Pinpoint the cell where the given text exists, returning its [x, y] midpoint coordinate. 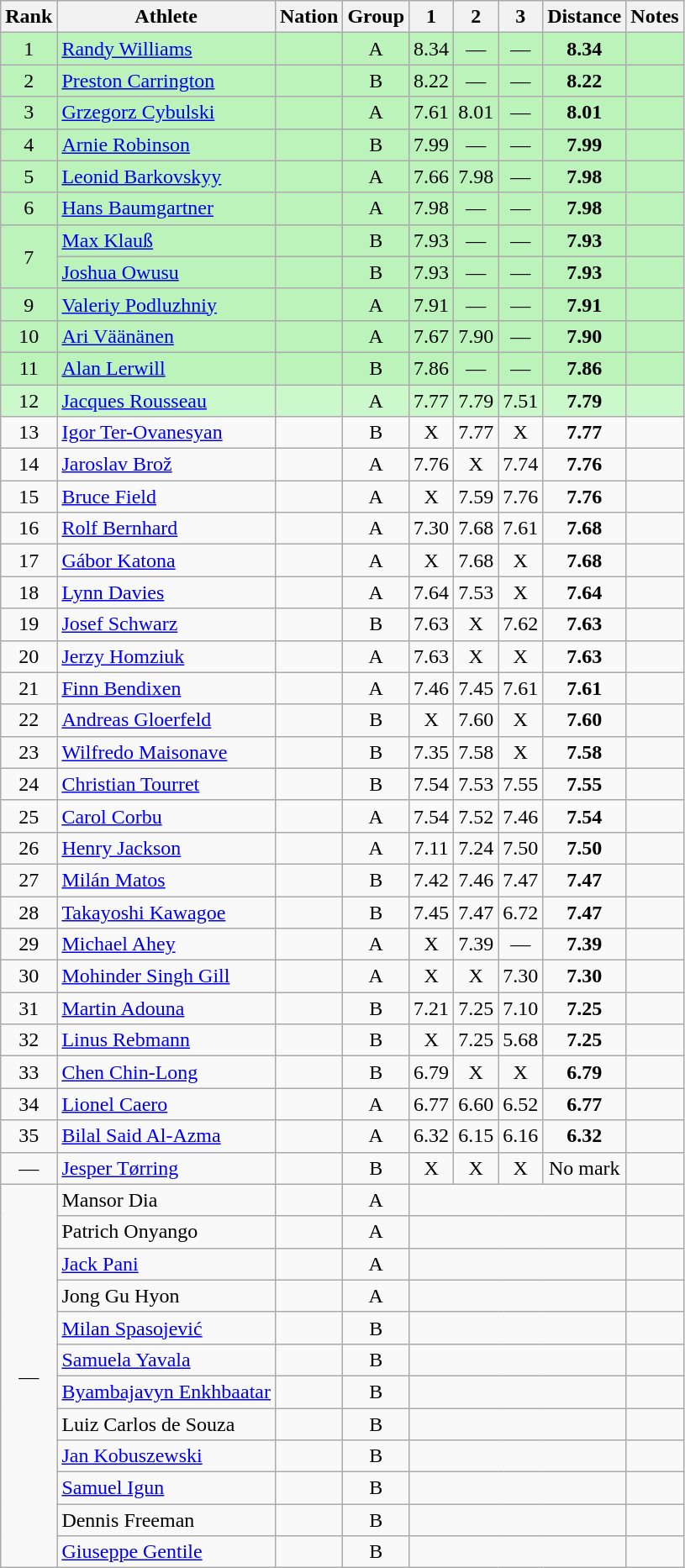
25 [29, 816]
7.74 [521, 465]
Randy Williams [166, 49]
Henry Jackson [166, 848]
Jaroslav Brož [166, 465]
7.59 [476, 497]
Giuseppe Gentile [166, 1552]
Samuel Igun [166, 1488]
Andreas Gloerfeld [166, 720]
6.15 [476, 1136]
Ari Väänänen [166, 336]
Jong Gu Hyon [166, 1296]
Takayoshi Kawagoe [166, 912]
23 [29, 752]
Jerzy Homziuk [166, 656]
7.35 [432, 752]
16 [29, 529]
4 [29, 145]
Arnie Robinson [166, 145]
10 [29, 336]
9 [29, 304]
Group [377, 17]
6.60 [476, 1104]
Christian Tourret [166, 784]
7.42 [432, 880]
Alan Lerwill [166, 368]
Distance [585, 17]
7.10 [521, 1008]
Gábor Katona [166, 560]
Michael Ahey [166, 944]
Finn Bendixen [166, 688]
Notes [655, 17]
Samuela Yavala [166, 1360]
Byambajavyn Enkhbaatar [166, 1392]
11 [29, 368]
32 [29, 1040]
14 [29, 465]
27 [29, 880]
21 [29, 688]
Carol Corbu [166, 816]
Valeriy Podluzhniy [166, 304]
Athlete [166, 17]
30 [29, 976]
Luiz Carlos de Souza [166, 1424]
Lionel Caero [166, 1104]
34 [29, 1104]
18 [29, 592]
Josef Schwarz [166, 624]
12 [29, 401]
Rolf Bernhard [166, 529]
33 [29, 1072]
22 [29, 720]
Nation [308, 17]
5 [29, 176]
7.66 [432, 176]
Grzegorz Cybulski [166, 113]
7.24 [476, 848]
17 [29, 560]
Wilfredo Maisonave [166, 752]
Patrich Onyango [166, 1232]
5.68 [521, 1040]
29 [29, 944]
19 [29, 624]
7.67 [432, 336]
26 [29, 848]
20 [29, 656]
Chen Chin-Long [166, 1072]
Milan Spasojević [166, 1328]
7 [29, 256]
28 [29, 912]
Rank [29, 17]
7.51 [521, 401]
Dennis Freeman [166, 1520]
Joshua Owusu [166, 272]
Linus Rebmann [166, 1040]
Preston Carrington [166, 81]
7.11 [432, 848]
7.62 [521, 624]
7.52 [476, 816]
6.72 [521, 912]
Lynn Davies [166, 592]
Jesper Tørring [166, 1168]
6.52 [521, 1104]
Jack Pani [166, 1264]
Max Klauß [166, 240]
Jan Kobuszewski [166, 1456]
No mark [585, 1168]
Bilal Said Al-Azma [166, 1136]
Mansor Dia [166, 1200]
Milán Matos [166, 880]
Hans Baumgartner [166, 208]
7.21 [432, 1008]
15 [29, 497]
Bruce Field [166, 497]
6 [29, 208]
Leonid Barkovskyy [166, 176]
24 [29, 784]
31 [29, 1008]
Igor Ter-Ovanesyan [166, 433]
35 [29, 1136]
Jacques Rousseau [166, 401]
6.16 [521, 1136]
Mohinder Singh Gill [166, 976]
Martin Adouna [166, 1008]
13 [29, 433]
